From the cell containing the given text, extract its center point as [x, y] coordinate. 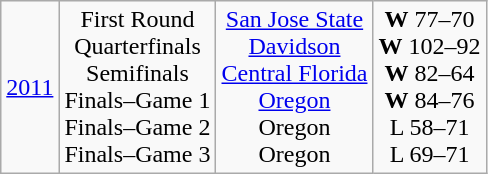
First RoundQuarterfinalsSemifinalsFinals–Game 1Finals–Game 2Finals–Game 3 [138, 88]
2011 [30, 88]
W 77–70W 102–92W 82–64W 84–76L 58–71L 69–71 [430, 88]
San Jose StateDavidsonCentral FloridaOregonOregonOregon [294, 88]
